Scan for the cell matching the given text and deliver its (x, y) coordinate at center. 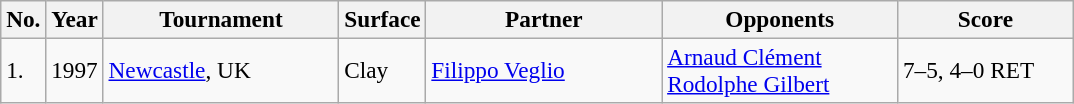
Partner (544, 19)
7–5, 4–0 RET (986, 70)
Opponents (780, 19)
1. (24, 70)
Tournament (221, 19)
1997 (74, 70)
Filippo Veglio (544, 70)
Clay (382, 70)
Year (74, 19)
Surface (382, 19)
Newcastle, UK (221, 70)
Score (986, 19)
No. (24, 19)
Arnaud Clément Rodolphe Gilbert (780, 70)
